Search for the cell housing the specified text and yield its [X, Y] center coordinate. 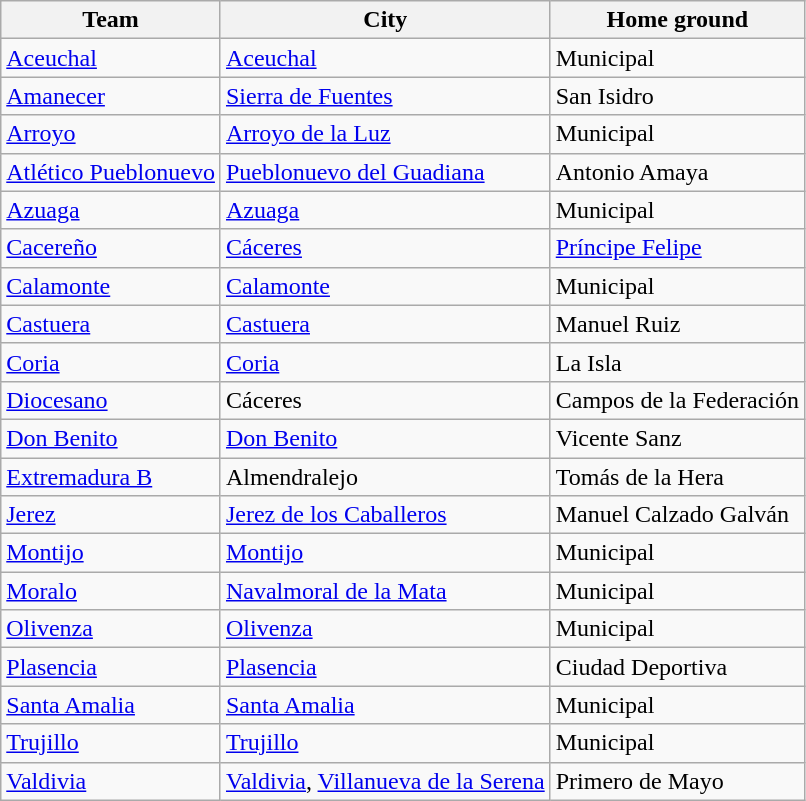
Ciudad Deportiva [677, 667]
Team [111, 20]
Cacereño [111, 248]
La Isla [677, 362]
Amanecer [111, 96]
Pueblonuevo del Guadiana [385, 172]
Jerez [111, 515]
Extremadura B [111, 477]
Arroyo de la Luz [385, 134]
Antonio Amaya [677, 172]
Atlético Pueblonuevo [111, 172]
Valdivia [111, 781]
San Isidro [677, 96]
Jerez de los Caballeros [385, 515]
Tomás de la Hera [677, 477]
Vicente Sanz [677, 438]
Valdivia, Villanueva de la Serena [385, 781]
Navalmoral de la Mata [385, 591]
Almendralejo [385, 477]
Primero de Mayo [677, 781]
Diocesano [111, 400]
Manuel Ruiz [677, 324]
Campos de la Federación [677, 400]
Moralo [111, 591]
Sierra de Fuentes [385, 96]
Príncipe Felipe [677, 248]
Manuel Calzado Galván [677, 515]
Arroyo [111, 134]
Home ground [677, 20]
City [385, 20]
